For the text-containing cell, return its midpoint in (x, y) coordinate format. 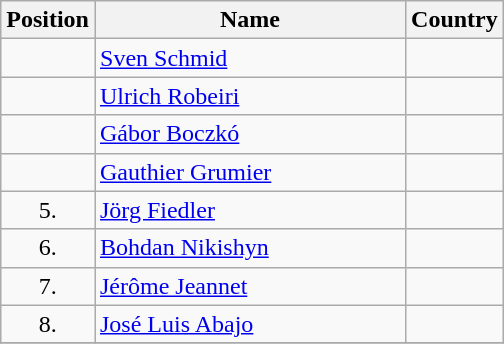
Jérôme Jeannet (250, 286)
8. (48, 324)
Ulrich Robeiri (250, 96)
Bohdan Nikishyn (250, 248)
Gábor Boczkó (250, 134)
Jörg Fiedler (250, 210)
Sven Schmid (250, 58)
Country (455, 20)
Position (48, 20)
7. (48, 286)
José Luis Abajo (250, 324)
6. (48, 248)
Name (250, 20)
Gauthier Grumier (250, 172)
5. (48, 210)
